Search for the cell housing the specified text and yield its (x, y) center coordinate. 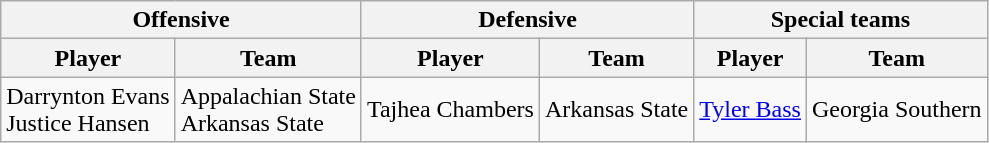
Special teams (840, 20)
Defensive (527, 20)
Offensive (182, 20)
Appalachian StateArkansas State (268, 110)
Arkansas State (616, 110)
Georgia Southern (896, 110)
Tyler Bass (750, 110)
Darrynton EvansJustice Hansen (88, 110)
Tajhea Chambers (450, 110)
